Provide the (x, y) coordinate of the cell's center where the given text is located.  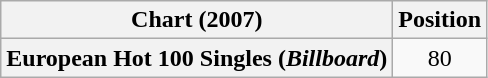
Chart (2007) (197, 20)
80 (440, 58)
Position (440, 20)
European Hot 100 Singles (Billboard) (197, 58)
